Detect which cell encompasses the target text, then output its [X, Y] center coordinate. 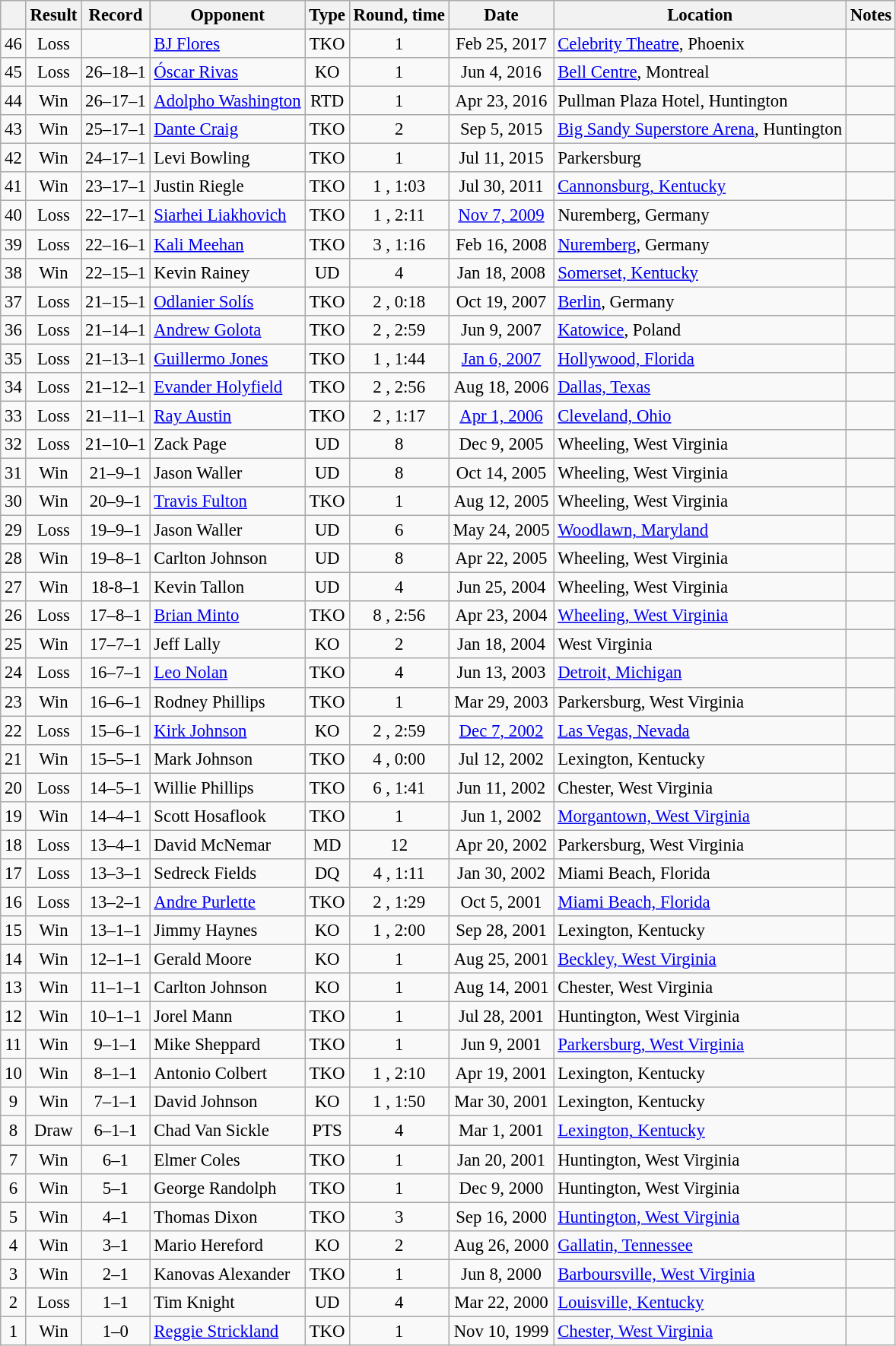
Detroit, Michigan [700, 673]
4 , 0:00 [399, 759]
46 [14, 44]
32 [14, 444]
Mike Sheppard [227, 1045]
4–1 [116, 1217]
42 [14, 158]
Jun 25, 2004 [501, 587]
Thomas Dixon [227, 1217]
Jul 28, 2001 [501, 1017]
25 [14, 644]
Kevin Tallon [227, 587]
Oct 5, 2001 [501, 902]
2 , 2:56 [399, 387]
Kanovas Alexander [227, 1274]
Big Sandy Superstore Arena, Huntington [700, 129]
Apr 19, 2001 [501, 1074]
23–17–1 [116, 186]
13–1–1 [116, 931]
Mar 30, 2001 [501, 1103]
Pullman Plaza Hotel, Huntington [700, 101]
Sep 16, 2000 [501, 1217]
20 [14, 788]
Dec 9, 2005 [501, 444]
18-8–1 [116, 587]
13–4–1 [116, 845]
Mark Johnson [227, 759]
Jan 18, 2008 [501, 272]
11 [14, 1045]
Jul 11, 2015 [501, 158]
Odlanier Solís [227, 301]
26–17–1 [116, 101]
35 [14, 358]
Jorel Mann [227, 1017]
13–3–1 [116, 873]
Jul 12, 2002 [501, 759]
Jan 30, 2002 [501, 873]
18 [14, 845]
Dec 9, 2000 [501, 1188]
41 [14, 186]
21–10–1 [116, 444]
Tim Knight [227, 1303]
Jun 8, 2000 [501, 1274]
Jun 13, 2003 [501, 673]
Sedreck Fields [227, 873]
15–6–1 [116, 730]
Adolpho Washington [227, 101]
Feb 16, 2008 [501, 244]
Kevin Rainey [227, 272]
Aug 14, 2001 [501, 988]
Jun 1, 2002 [501, 816]
5–1 [116, 1188]
12–1–1 [116, 959]
Rodney Phillips [227, 702]
Mar 22, 2000 [501, 1303]
21–12–1 [116, 387]
14 [14, 959]
22–17–1 [116, 215]
Cleveland, Ohio [700, 415]
MD [327, 845]
Jun 4, 2016 [501, 72]
21–13–1 [116, 358]
Brian Minto [227, 616]
34 [14, 387]
Óscar Rivas [227, 72]
1 , 1:03 [399, 186]
6–1 [116, 1160]
27 [14, 587]
7 [14, 1160]
25–17–1 [116, 129]
38 [14, 272]
33 [14, 415]
Notes [870, 15]
Jun 11, 2002 [501, 788]
Reggie Strickland [227, 1331]
Woodlawn, Maryland [700, 530]
Morgantown, West Virginia [700, 816]
David McNemar [227, 845]
West Virginia [700, 644]
Mar 1, 2001 [501, 1131]
44 [14, 101]
Willie Phillips [227, 788]
13–2–1 [116, 902]
Mar 29, 2003 [501, 702]
Oct 14, 2005 [501, 473]
Andrew Golota [227, 329]
Elmer Coles [227, 1160]
Round, time [399, 15]
17 [14, 873]
21–14–1 [116, 329]
29 [14, 530]
10–1–1 [116, 1017]
David Johnson [227, 1103]
Opponent [227, 15]
Barboursville, West Virginia [700, 1274]
Gerald Moore [227, 959]
21–9–1 [116, 473]
Andre Purlette [227, 902]
9–1–1 [116, 1045]
Antonio Colbert [227, 1074]
1–1 [116, 1303]
Jun 9, 2001 [501, 1045]
22 [14, 730]
16–7–1 [116, 673]
Jan 6, 2007 [501, 358]
Date [501, 15]
Record [116, 15]
37 [14, 301]
14–5–1 [116, 788]
Scott Hosaflook [227, 816]
7–1–1 [116, 1103]
26–18–1 [116, 72]
Ray Austin [227, 415]
8–1–1 [116, 1074]
9 [14, 1103]
Feb 25, 2017 [501, 44]
Location [700, 15]
Las Vegas, Nevada [700, 730]
22–15–1 [116, 272]
Zack Page [227, 444]
Berlin, Germany [700, 301]
Dante Craig [227, 129]
BJ Flores [227, 44]
2 , 1:17 [399, 415]
39 [14, 244]
13 [14, 988]
20–9–1 [116, 501]
Apr 23, 2016 [501, 101]
Result [53, 15]
1 , 2:11 [399, 215]
Beckley, West Virginia [700, 959]
Parkersburg [700, 158]
Nov 10, 1999 [501, 1331]
Sep 5, 2015 [501, 129]
May 24, 2005 [501, 530]
Oct 19, 2007 [501, 301]
Travis Fulton [227, 501]
16 [14, 902]
5 [14, 1217]
Sep 28, 2001 [501, 931]
2 , 0:18 [399, 301]
14–4–1 [116, 816]
Apr 23, 2004 [501, 616]
Jul 30, 2011 [501, 186]
Apr 20, 2002 [501, 845]
21–15–1 [116, 301]
Apr 1, 2006 [501, 415]
Aug 26, 2000 [501, 1245]
Cannonsburg, Kentucky [700, 186]
40 [14, 215]
21 [14, 759]
Kali Meehan [227, 244]
1 , 2:10 [399, 1074]
19–8–1 [116, 558]
17–7–1 [116, 644]
45 [14, 72]
Siarhei Liakhovich [227, 215]
Levi Bowling [227, 158]
15 [14, 931]
31 [14, 473]
10 [14, 1074]
22–16–1 [116, 244]
Katowice, Poland [700, 329]
17–8–1 [116, 616]
30 [14, 501]
3–1 [116, 1245]
43 [14, 129]
Jeff Lally [227, 644]
Jimmy Haynes [227, 931]
RTD [327, 101]
2–1 [116, 1274]
1–0 [116, 1331]
Aug 18, 2006 [501, 387]
Hollywood, Florida [700, 358]
16–6–1 [116, 702]
23 [14, 702]
Aug 25, 2001 [501, 959]
Somerset, Kentucky [700, 272]
Gallatin, Tennessee [700, 1245]
24 [14, 673]
Draw [53, 1131]
19–9–1 [116, 530]
Jan 20, 2001 [501, 1160]
36 [14, 329]
DQ [327, 873]
Apr 22, 2005 [501, 558]
21–11–1 [116, 415]
Dec 7, 2002 [501, 730]
Jun 9, 2007 [501, 329]
Dallas, Texas [700, 387]
3 , 1:16 [399, 244]
Type [327, 15]
26 [14, 616]
1 , 2:00 [399, 931]
6–1–1 [116, 1131]
4 , 1:11 [399, 873]
Aug 12, 2005 [501, 501]
Leo Nolan [227, 673]
Chad Van Sickle [227, 1131]
Evander Holyfield [227, 387]
8 , 2:56 [399, 616]
6 , 1:41 [399, 788]
Bell Centre, Montreal [700, 72]
Nov 7, 2009 [501, 215]
Mario Hereford [227, 1245]
PTS [327, 1131]
Justin Riegle [227, 186]
19 [14, 816]
Celebrity Theatre, Phoenix [700, 44]
28 [14, 558]
1 , 1:44 [399, 358]
Jan 18, 2004 [501, 644]
George Randolph [227, 1188]
Louisville, Kentucky [700, 1303]
Kirk Johnson [227, 730]
Guillermo Jones [227, 358]
1 , 1:50 [399, 1103]
2 , 1:29 [399, 902]
24–17–1 [116, 158]
11–1–1 [116, 988]
15–5–1 [116, 759]
